Capture the cell that displays the provided text and extract its (x, y) central coordinate. 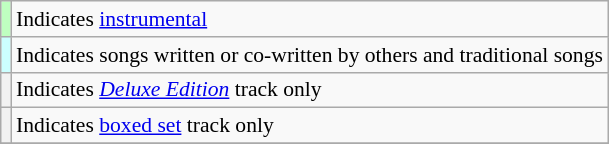
Indicates boxed set track only (310, 126)
Indicates songs written or co-written by others and traditional songs (310, 55)
Indicates instrumental (310, 19)
Indicates Deluxe Edition track only (310, 90)
